Extract the [x, y] coordinate from the center of the cell holding the provided text.  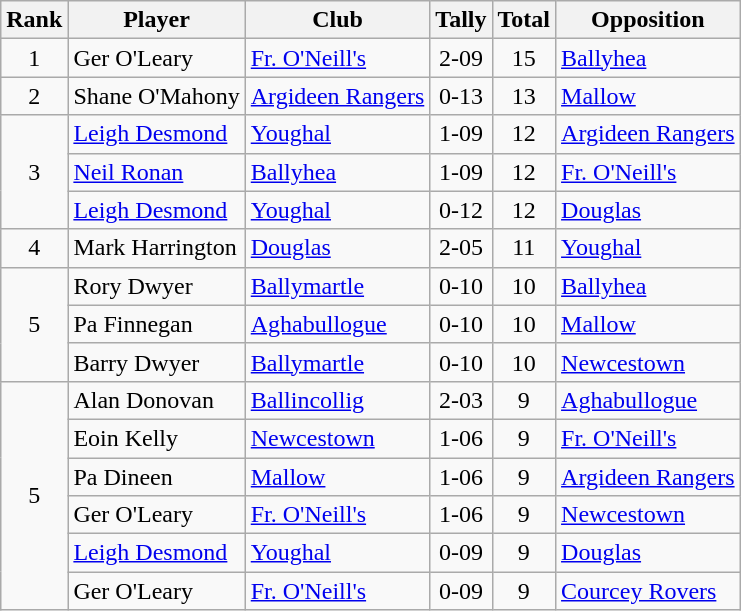
11 [524, 248]
0-12 [461, 210]
2-03 [461, 400]
Rory Dwyer [156, 286]
Barry Dwyer [156, 362]
2-09 [461, 58]
Rank [34, 20]
Pa Dineen [156, 477]
Opposition [648, 20]
2 [34, 96]
Club [338, 20]
15 [524, 58]
13 [524, 96]
0-13 [461, 96]
3 [34, 172]
Ballincollig [338, 400]
Alan Donovan [156, 400]
Pa Finnegan [156, 324]
Tally [461, 20]
Mark Harrington [156, 248]
4 [34, 248]
1 [34, 58]
Courcey Rovers [648, 591]
Total [524, 20]
2-05 [461, 248]
Player [156, 20]
Shane O'Mahony [156, 96]
Neil Ronan [156, 172]
Eoin Kelly [156, 438]
